Output the [x, y] coordinate of the center of the cell containing the given text.  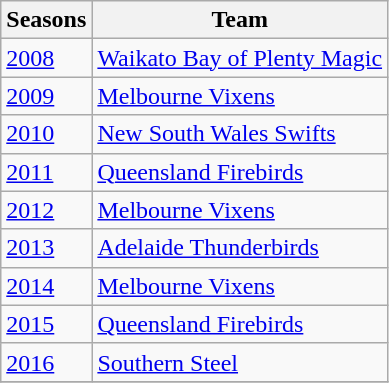
2016 [46, 362]
Seasons [46, 20]
Waikato Bay of Plenty Magic [240, 58]
2015 [46, 324]
2014 [46, 286]
New South Wales Swifts [240, 134]
2011 [46, 172]
2008 [46, 58]
2013 [46, 248]
Adelaide Thunderbirds [240, 248]
2012 [46, 210]
Southern Steel [240, 362]
Team [240, 20]
2010 [46, 134]
2009 [46, 96]
